Pinpoint the cell where the given text exists, returning its [X, Y] midpoint coordinate. 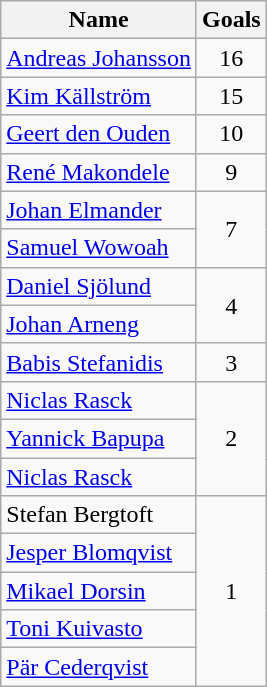
4 [231, 305]
Name [99, 20]
Stefan Bergtoft [99, 515]
3 [231, 362]
Daniel Sjölund [99, 286]
16 [231, 58]
10 [231, 134]
1 [231, 591]
2 [231, 438]
Goals [231, 20]
Yannick Bapupa [99, 438]
Jesper Blomqvist [99, 553]
Mikael Dorsin [99, 591]
Samuel Wowoah [99, 248]
Pär Cederqvist [99, 667]
Andreas Johansson [99, 58]
Geert den Ouden [99, 134]
7 [231, 229]
Toni Kuivasto [99, 629]
Babis Stefanidis [99, 362]
9 [231, 172]
Johan Arneng [99, 324]
Kim Källström [99, 96]
René Makondele [99, 172]
15 [231, 96]
Johan Elmander [99, 210]
